Pinpoint the cell where the given text exists, returning its [x, y] midpoint coordinate. 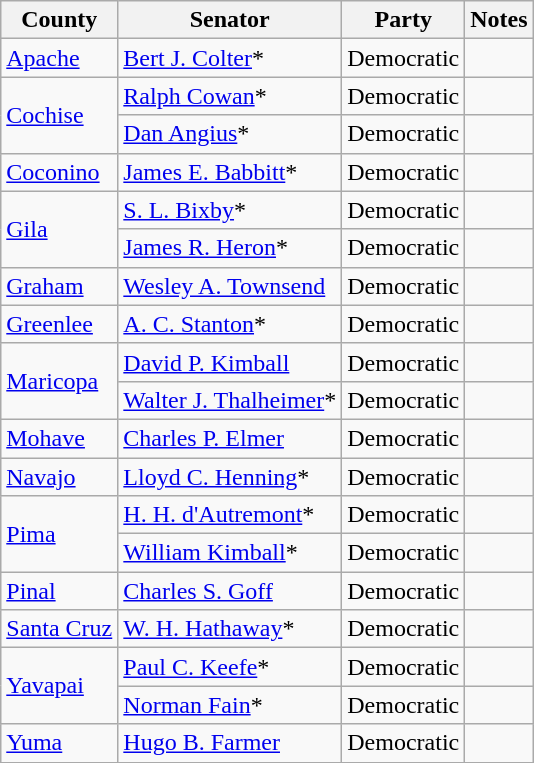
H. H. d'Autremont* [230, 515]
Charles P. Elmer [230, 438]
Santa Cruz [60, 629]
Maricopa [60, 381]
Paul C. Keefe* [230, 667]
S. L. Bixby* [230, 210]
W. H. Hathaway* [230, 629]
Pima [60, 534]
Yuma [60, 743]
Party [404, 20]
Wesley A. Townsend [230, 286]
Ralph Cowan* [230, 96]
Lloyd C. Henning* [230, 477]
Coconino [60, 172]
County [60, 20]
Hugo B. Farmer [230, 743]
Navajo [60, 477]
Charles S. Goff [230, 591]
James R. Heron* [230, 248]
Notes [499, 20]
David P. Kimball [230, 362]
Bert J. Colter* [230, 58]
Yavapai [60, 686]
Mohave [60, 438]
Greenlee [60, 324]
Cochise [60, 115]
Senator [230, 20]
Gila [60, 229]
Walter J. Thalheimer* [230, 400]
Norman Fain* [230, 705]
Dan Angius* [230, 134]
Graham [60, 286]
Pinal [60, 591]
A. C. Stanton* [230, 324]
James E. Babbitt* [230, 172]
William Kimball* [230, 553]
Apache [60, 58]
